Detect which cell encompasses the target text, then output its [X, Y] center coordinate. 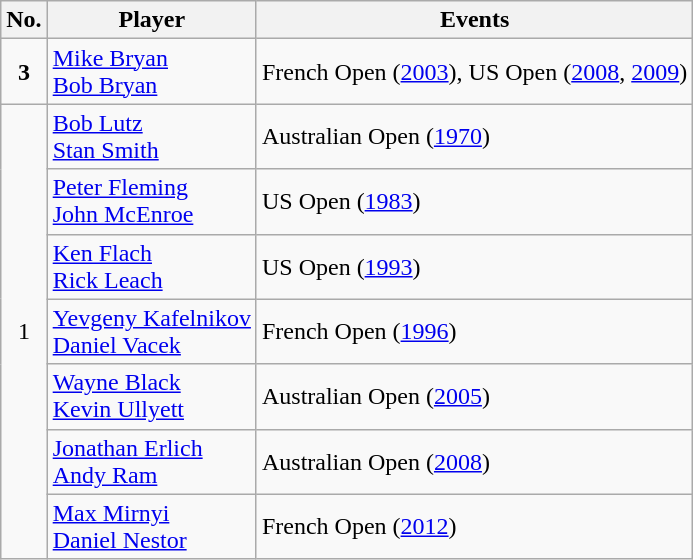
Max Mirnyi Daniel Nestor [152, 526]
Bob Lutz Stan Smith [152, 136]
3 [24, 72]
No. [24, 20]
French Open (2012) [474, 526]
Wayne Black Kevin Ullyett [152, 396]
1 [24, 332]
Australian Open (2008) [474, 462]
Australian Open (2005) [474, 396]
Yevgeny Kafelnikov Daniel Vacek [152, 332]
Australian Open (1970) [474, 136]
French Open (2003), US Open (2008, 2009) [474, 72]
Ken Flach Rick Leach [152, 266]
French Open (1996) [474, 332]
Player [152, 20]
US Open (1983) [474, 202]
Events [474, 20]
Jonathan Erlich Andy Ram [152, 462]
Mike Bryan Bob Bryan [152, 72]
Peter Fleming John McEnroe [152, 202]
US Open (1993) [474, 266]
